Search for the cell housing the specified text and yield its (X, Y) center coordinate. 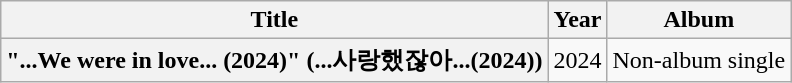
2024 (578, 60)
Year (578, 20)
Album (699, 20)
Non-album single (699, 60)
"...We were in love... (2024)" (...사랑했잖아...(2024)) (274, 60)
Title (274, 20)
